Return the [x, y] coordinate for the center point of the cell that contains the specified text.  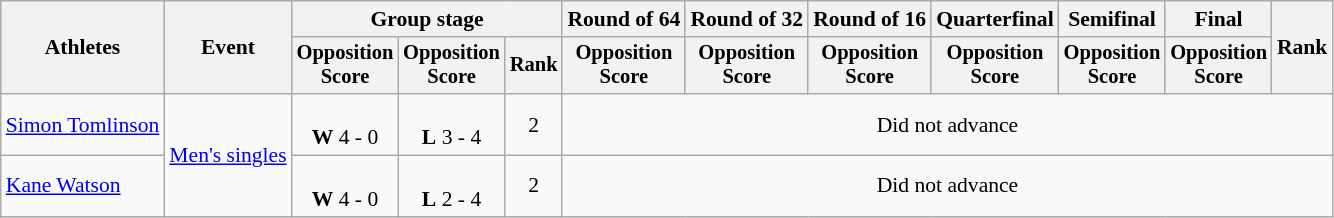
Kane Watson [83, 186]
L 2 - 4 [452, 186]
Athletes [83, 48]
Round of 32 [746, 19]
L 3 - 4 [452, 124]
Simon Tomlinson [83, 124]
Men's singles [228, 155]
Round of 64 [624, 19]
Event [228, 48]
Quarterfinal [995, 19]
Group stage [428, 19]
Final [1218, 19]
Semifinal [1112, 19]
Round of 16 [870, 19]
